Capture the cell that displays the provided text and extract its (X, Y) central coordinate. 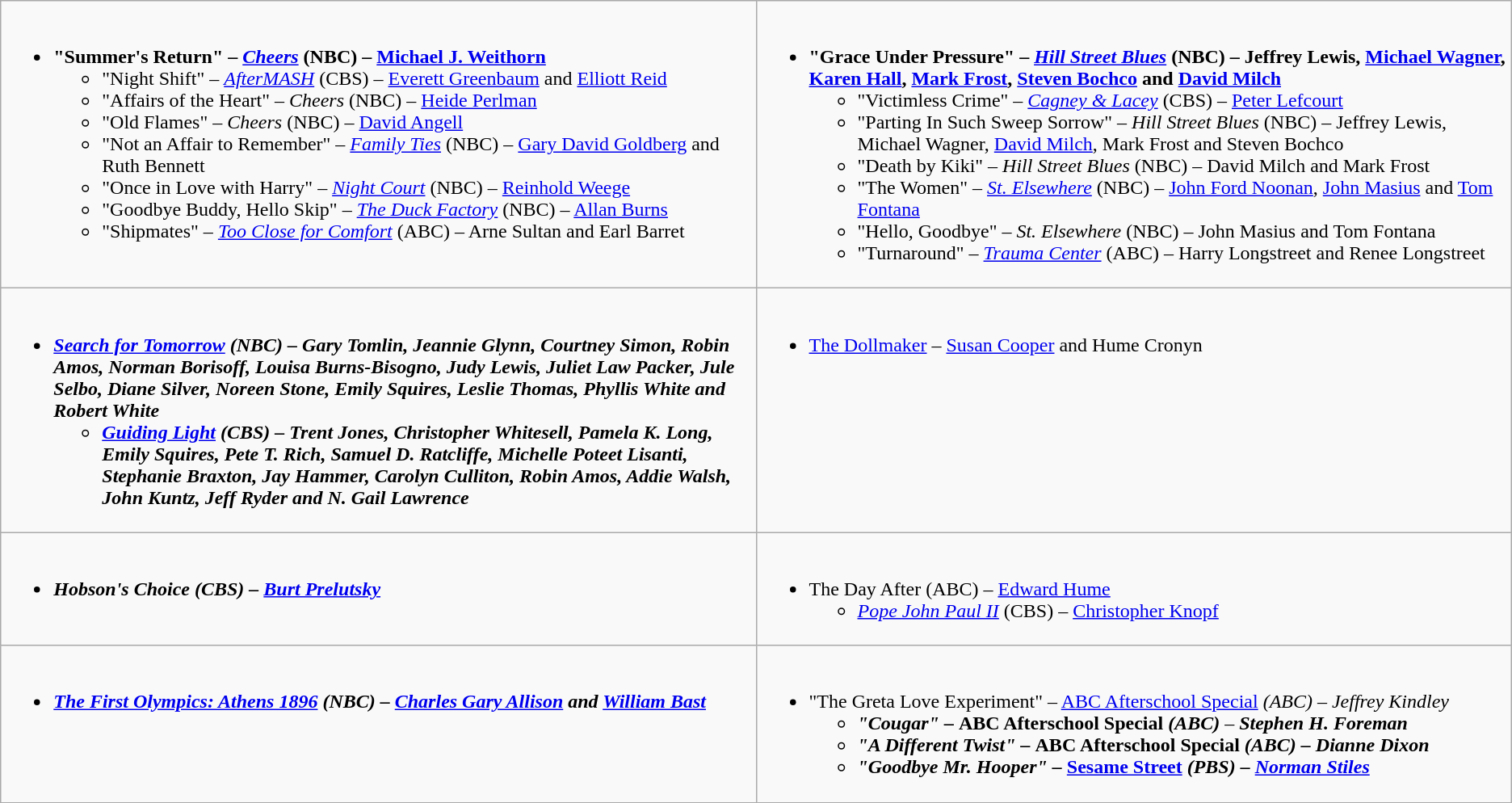
The Day After (ABC) – Edward HumePope John Paul II (CBS) – Christopher Knopf (1134, 589)
The First Olympics: Athens 1896 (NBC) – Charles Gary Allison and William Bast (378, 724)
The Dollmaker – Susan Cooper and Hume Cronyn (1134, 410)
Hobson's Choice (CBS) – Burt Prelutsky (378, 589)
